Pinpoint the cell where the given text exists, returning its (X, Y) midpoint coordinate. 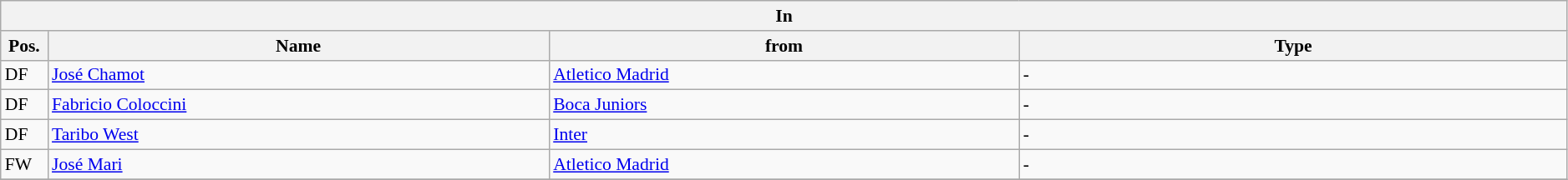
Inter (784, 135)
FW (24, 164)
In (784, 16)
Type (1293, 46)
Fabricio Coloccini (298, 105)
Boca Juniors (784, 105)
Name (298, 46)
Taribo West (298, 135)
Pos. (24, 46)
from (784, 46)
José Mari (298, 164)
José Chamot (298, 75)
